For the text-containing cell, return its midpoint in (X, Y) coordinate format. 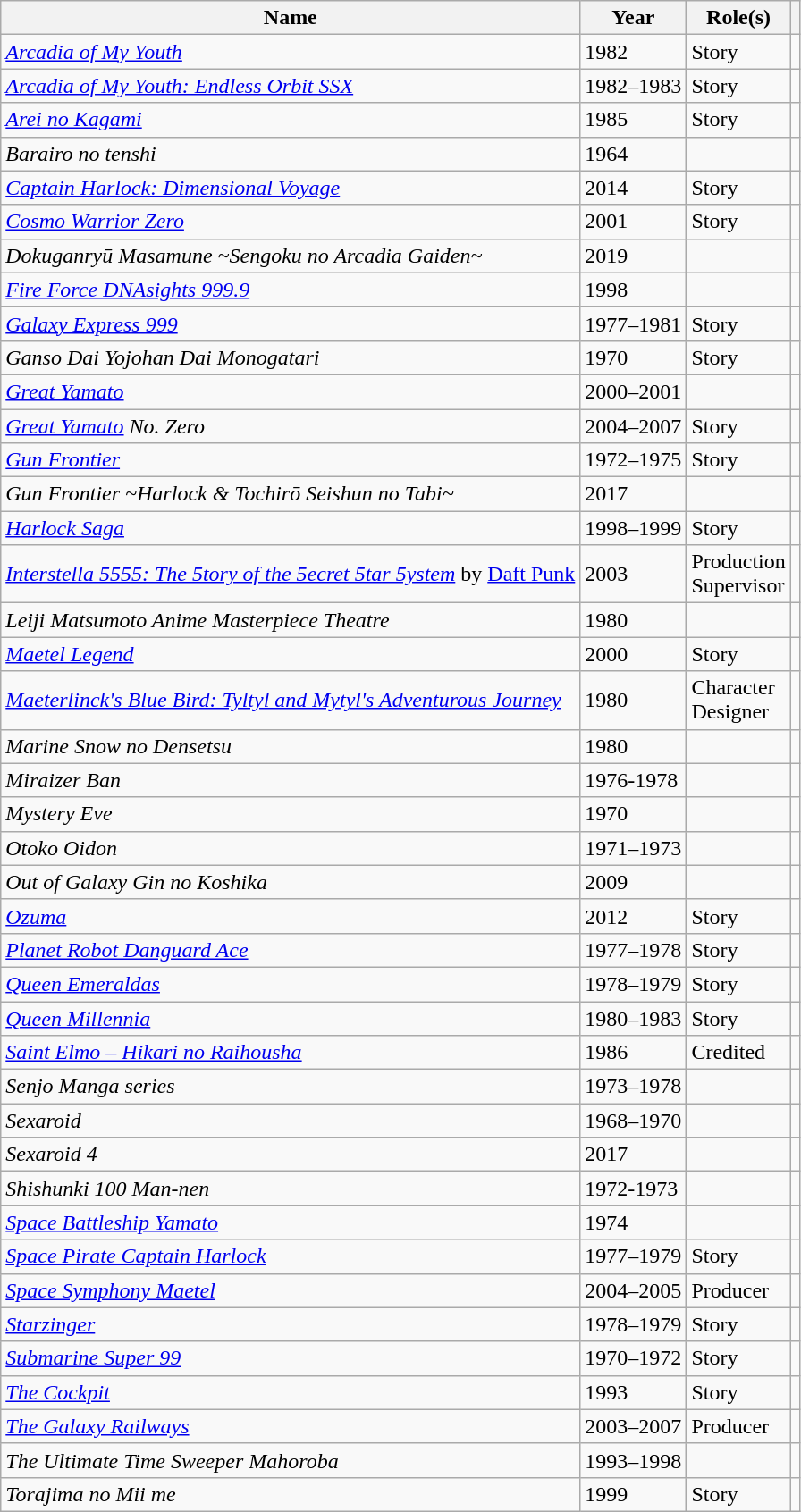
Saint Elmo – Hikari no Raihousha (291, 1053)
Senjo Manga series (291, 1087)
Dokuganryū Masamune ~Sengoku no Arcadia Gaiden~ (291, 256)
Otoko Oidon (291, 848)
2012 (633, 916)
Cosmo Warrior Zero (291, 222)
2000 (633, 654)
1985 (633, 120)
1972–1975 (633, 460)
Captain Harlock: Dimensional Voyage (291, 188)
Role(s) (738, 18)
2003 (633, 574)
2009 (633, 882)
Fire Force DNAsights 999.9 (291, 290)
Space Battleship Yamato (291, 1222)
2001 (633, 222)
Interstella 5555: The 5tory of the 5ecret 5tar 5ystem by Daft Punk (291, 574)
ProductionSupervisor (738, 574)
Arcadia of My Youth (291, 52)
1982–1983 (633, 86)
Credited (738, 1053)
2014 (633, 188)
Miraizer Ban (291, 780)
2003–2007 (633, 1426)
Ozuma (291, 916)
1982 (633, 52)
The Cockpit (291, 1392)
Gun Frontier (291, 460)
Marine Snow no Densetsu (291, 746)
CharacterDesigner (738, 701)
Leiji Matsumoto Anime Masterpiece Theatre (291, 620)
Shishunki 100 Man-nen (291, 1189)
Arei no Kagami (291, 120)
1980–1983 (633, 1018)
2000–2001 (633, 391)
Arcadia of My Youth: Endless Orbit SSX (291, 86)
1998–1999 (633, 528)
Space Pirate Captain Harlock (291, 1256)
Great Yamato No. Zero (291, 426)
1968–1970 (633, 1121)
Maeterlinck's Blue Bird: Tyltyl and Mytyl's Adventurous Journey (291, 701)
Galaxy Express 999 (291, 323)
1993 (633, 1392)
1977–1978 (633, 950)
The Ultimate Time Sweeper Mahoroba (291, 1460)
Queen Emeraldas (291, 984)
1976-1978 (633, 780)
1998 (633, 290)
Great Yamato (291, 391)
Name (291, 18)
Ganso Dai Yojohan Dai Monogatari (291, 357)
Year (633, 18)
1971–1973 (633, 848)
1973–1978 (633, 1087)
1986 (633, 1053)
Submarine Super 99 (291, 1358)
Harlock Saga (291, 528)
Sexaroid 4 (291, 1155)
2004–2007 (633, 426)
1977–1981 (633, 323)
Torajima no Mii me (291, 1494)
1977–1979 (633, 1256)
Sexaroid (291, 1121)
1974 (633, 1222)
2004–2005 (633, 1290)
Out of Galaxy Gin no Koshika (291, 882)
Maetel Legend (291, 654)
1964 (633, 154)
1999 (633, 1494)
2019 (633, 256)
Gun Frontier ~Harlock & Tochirō Seishun no Tabi~ (291, 494)
Planet Robot Danguard Ace (291, 950)
1972-1973 (633, 1189)
1970–1972 (633, 1358)
The Galaxy Railways (291, 1426)
1993–1998 (633, 1460)
Queen Millennia (291, 1018)
Mystery Eve (291, 814)
Barairo no tenshi (291, 154)
Starzinger (291, 1324)
Space Symphony Maetel (291, 1290)
